Pinpoint the cell where the given text exists, returning its (x, y) midpoint coordinate. 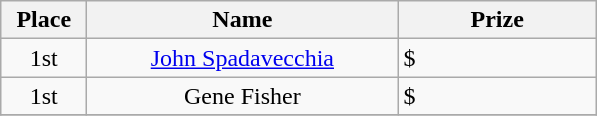
Prize (498, 20)
John Spadavecchia (242, 58)
Name (242, 20)
Place (44, 20)
Gene Fisher (242, 96)
